Search for the cell housing the specified text and yield its [x, y] center coordinate. 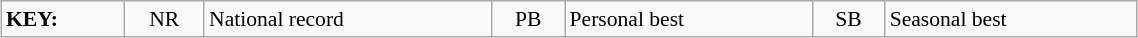
National record [348, 19]
SB [848, 19]
NR [164, 19]
KEY: [62, 19]
Seasonal best [1011, 19]
Personal best [689, 19]
PB [528, 19]
